Extract the [x, y] coordinate from the center of the cell holding the provided text.  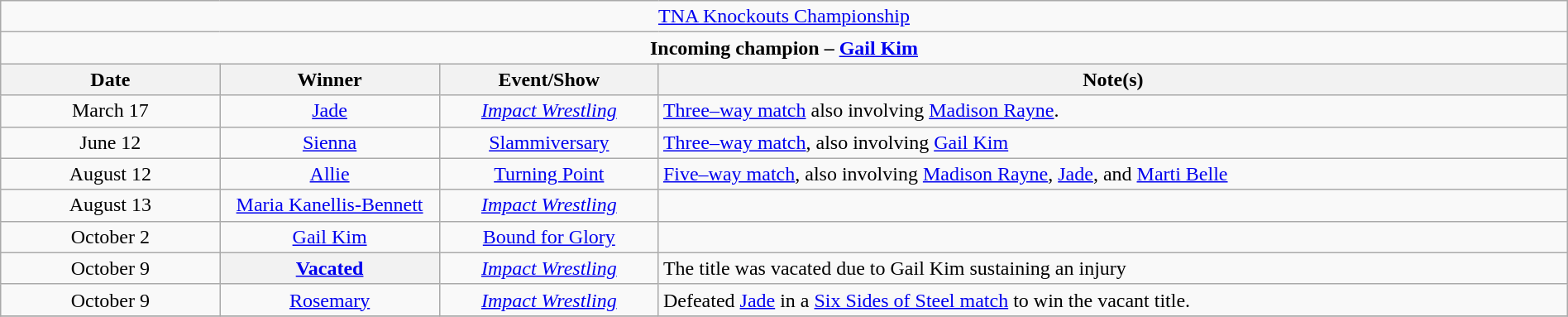
Slammiversary [549, 142]
Bound for Glory [549, 237]
Winner [329, 79]
Maria Kanellis-Bennett [329, 205]
Three–way match also involving Madison Rayne. [1113, 111]
Defeated Jade in a Six Sides of Steel match to win the vacant title. [1113, 300]
The title was vacated due to Gail Kim sustaining an injury [1113, 268]
Jade [329, 111]
Sienna [329, 142]
Incoming champion – Gail Kim [784, 48]
TNA Knockouts Championship [784, 17]
Five–way match, also involving Madison Rayne, Jade, and Marti Belle [1113, 174]
Three–way match, also involving Gail Kim [1113, 142]
Vacated [329, 268]
Event/Show [549, 79]
Rosemary [329, 300]
August 12 [111, 174]
Date [111, 79]
March 17 [111, 111]
Allie [329, 174]
Turning Point [549, 174]
Note(s) [1113, 79]
June 12 [111, 142]
Gail Kim [329, 237]
October 2 [111, 237]
August 13 [111, 205]
